Detect which cell encompasses the target text, then output its (x, y) center coordinate. 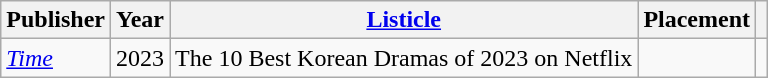
Time (56, 58)
2023 (140, 58)
Year (140, 20)
Placement (697, 20)
Listicle (404, 20)
The 10 Best Korean Dramas of 2023 on Netflix (404, 58)
Publisher (56, 20)
